Return (X, Y) of the center of cell containing provided text 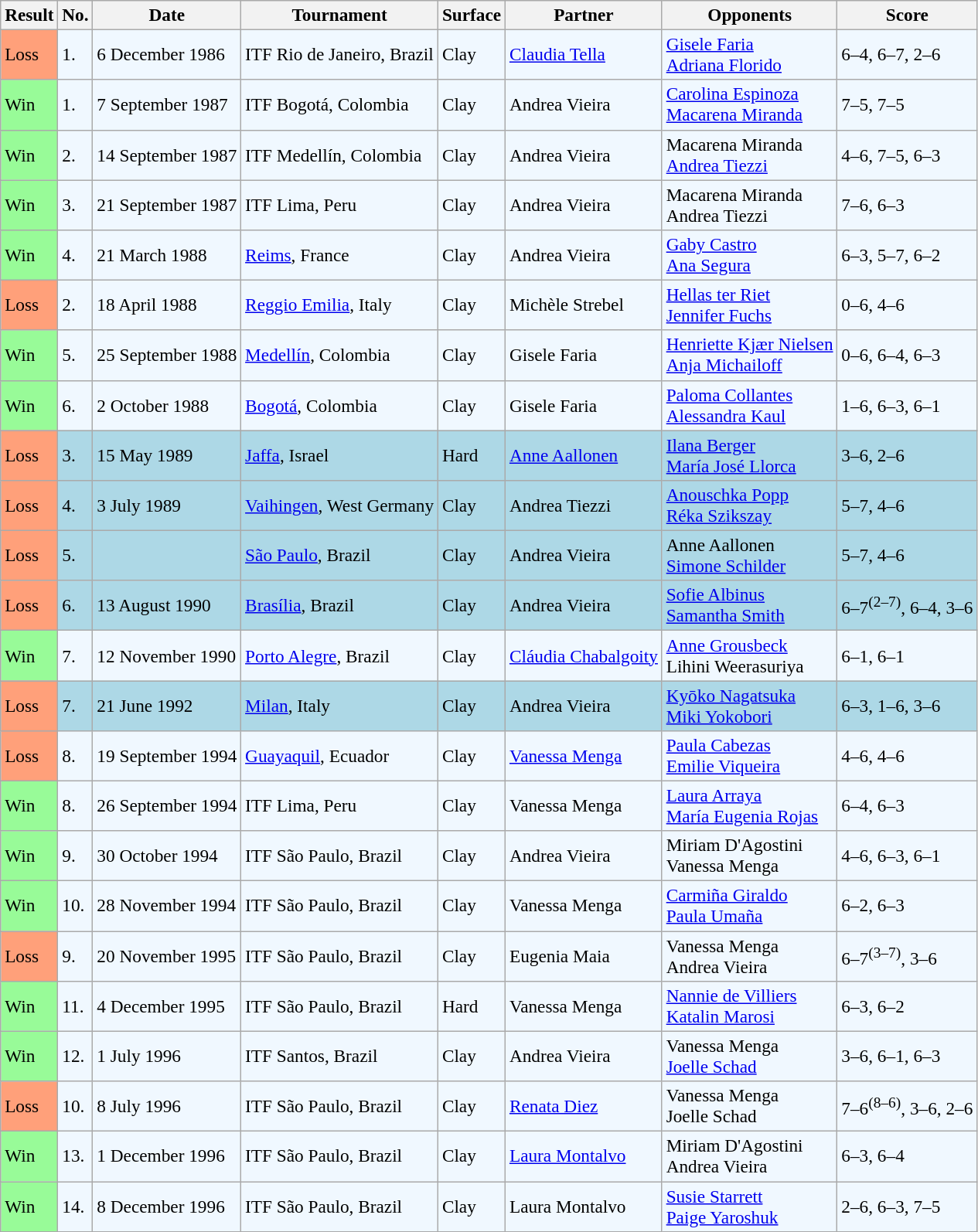
ITF Bogotá, Colombia (340, 105)
14. (76, 1206)
28 November 1994 (167, 906)
1 July 1996 (167, 1056)
Paula Cabezas Emilie Viqueira (750, 756)
26 September 1994 (167, 805)
Michèle Strebel (584, 305)
7 September 1987 (167, 105)
4–6, 7–5, 6–3 (908, 155)
3 July 1989 (167, 505)
Porto Alegre, Brazil (340, 655)
Paloma Collantes Alessandra Kaul (750, 405)
8 July 1996 (167, 1105)
6 December 1986 (167, 54)
6–3, 1–6, 3–6 (908, 705)
Vaihingen, West Germany (340, 505)
4 December 1995 (167, 1006)
Carmiña Giraldo Paula Umaña (750, 906)
Cláudia Chabalgoity (584, 655)
30 October 1994 (167, 856)
Hellas ter Riet Jennifer Fuchs (750, 305)
ITF Medellín, Colombia (340, 155)
21 March 1988 (167, 255)
15 May 1989 (167, 454)
25 September 1988 (167, 356)
12 November 1990 (167, 655)
Andrea Tiezzi (584, 505)
18 April 1988 (167, 305)
4–6, 4–6 (908, 756)
13. (76, 1156)
Bogotá, Colombia (340, 405)
Reims, France (340, 255)
Anne Aallonen Simone Schilder (750, 555)
20 November 1995 (167, 955)
Jaffa, Israel (340, 454)
ITF Rio de Janeiro, Brazil (340, 54)
Miriam D'Agostini Vanessa Menga (750, 856)
Medellín, Colombia (340, 356)
Miriam D'Agostini Andrea Vieira (750, 1156)
3–6, 2–6 (908, 454)
Eugenia Maia (584, 955)
2 October 1988 (167, 405)
Score (908, 15)
12. (76, 1056)
Gaby Castro Ana Segura (750, 255)
Brasília, Brazil (340, 606)
Henriette Kjær Nielsen Anja Michailoff (750, 356)
Opponents (750, 15)
Kyōko Nagatsuka Miki Yokobori (750, 705)
19 September 1994 (167, 756)
Vanessa Menga Andrea Vieira (750, 955)
11. (76, 1006)
ITF Santos, Brazil (340, 1056)
Tournament (340, 15)
Anne Grousbeck Lihini Weerasuriya (750, 655)
Laura Arraya María Eugenia Rojas (750, 805)
Nannie de Villiers Katalin Marosi (750, 1006)
6–3, 6–4 (908, 1156)
8 December 1996 (167, 1206)
Susie Starrett Paige Yaroshuk (750, 1206)
São Paulo, Brazil (340, 555)
Anouschka Popp Réka Szikszay (750, 505)
6–3, 5–7, 6–2 (908, 255)
Partner (584, 15)
0–6, 6–4, 6–3 (908, 356)
Milan, Italy (340, 705)
2–6, 6–3, 7–5 (908, 1206)
Claudia Tella (584, 54)
6–3, 6–2 (908, 1006)
6–2, 6–3 (908, 906)
No. (76, 15)
Date (167, 15)
6–1, 6–1 (908, 655)
6–4, 6–7, 2–6 (908, 54)
Guayaquil, Ecuador (340, 756)
6–7(3–7), 3–6 (908, 955)
Renata Diez (584, 1105)
21 September 1987 (167, 204)
4–6, 6–3, 6–1 (908, 856)
0–6, 4–6 (908, 305)
1 December 1996 (167, 1156)
6–7(2–7), 6–4, 3–6 (908, 606)
Sofie Albinus Samantha Smith (750, 606)
Gisele Faria Adriana Florido (750, 54)
Ilana Berger María José Llorca (750, 454)
7–6, 6–3 (908, 204)
7–6(8–6), 3–6, 2–6 (908, 1105)
Anne Aallonen (584, 454)
1–6, 6–3, 6–1 (908, 405)
13 August 1990 (167, 606)
14 September 1987 (167, 155)
Reggio Emilia, Italy (340, 305)
3–6, 6–1, 6–3 (908, 1056)
Result (29, 15)
21 June 1992 (167, 705)
Surface (472, 15)
6–4, 6–3 (908, 805)
7–5, 7–5 (908, 105)
Carolina Espinoza Macarena Miranda (750, 105)
